Extract the (x, y) coordinate from the center of the cell holding the provided text.  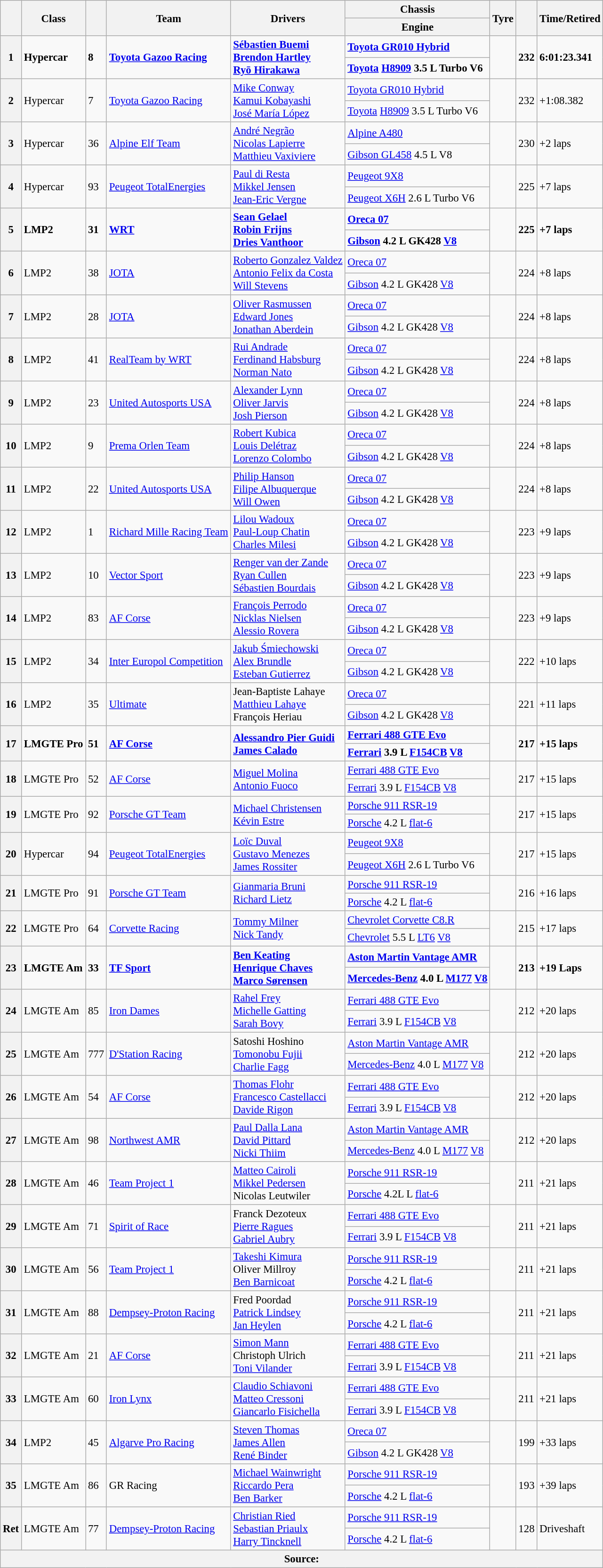
Engine (418, 27)
46 (96, 1183)
221 (526, 704)
Mike Conway Kamui Kobayashi José María López (288, 101)
Paul Dalla Lana David Pittard Nicki Thiim (288, 1140)
Richard Mille Racing Team (169, 532)
Jakub Śmiechowski Alex Brundle Esteban Gutierrez (288, 661)
Class (54, 18)
Claudio Schiavoni Matteo Cressoni Giancarlo Fisichella (288, 1399)
Lilou Wadoux Paul-Loup Chatin Charles Milesi (288, 532)
199 (526, 1442)
222 (526, 661)
WRT (169, 230)
RealTeam by WRT (169, 359)
Gibson GL458 4.5 L V8 (418, 154)
Oliver Rasmussen Edward Jones Jonathan Aberdein (288, 316)
Corvette Racing (169, 929)
+33 laps (570, 1442)
Renger van der Zande Ryan Cullen Sébastien Bourdais (288, 575)
+1:08.382 (570, 101)
Ultimate (169, 704)
20 (11, 854)
André Negrão Nicolas Lapierre Matthieu Vaxiviere (288, 144)
Takeshi Kimura Oliver Millroy Ben Barnicoat (288, 1269)
88 (96, 1313)
2 (11, 101)
GR Racing (169, 1485)
Ben Keating Henrique Chaves Marco Sørensen (288, 968)
D'Station Racing (169, 1054)
777 (96, 1054)
Michael Christensen Kévin Estre (288, 815)
94 (96, 854)
Time/Retired (570, 18)
5 (11, 230)
216 (526, 893)
19 (11, 815)
Rui Andrade Ferdinand Habsburg Norman Nato (288, 359)
215 (526, 929)
16 (11, 704)
230 (526, 144)
Steven Thomas James Allen René Binder (288, 1442)
36 (96, 144)
Driveshaft (570, 1528)
Satoshi Hoshino Tomonobu Fujii Charlie Fagg (288, 1054)
213 (526, 968)
Jean-Baptiste Lahaye Matthieu Lahaye François Heriau (288, 704)
71 (96, 1227)
45 (96, 1442)
Sean Gelael Robin Frijns Dries Vanthoor (288, 230)
Iron Dames (169, 1011)
86 (96, 1485)
30 (11, 1269)
41 (96, 359)
Team (169, 18)
18 (11, 779)
27 (11, 1140)
Source: (302, 1559)
17 (11, 744)
Christian Ried Sebastian Priaulx Harry Tincknell (288, 1528)
Alpine Elf Team (169, 144)
Robert Kubica Louis Delétraz Lorenzo Colombo (288, 445)
Gianmaria Bruni Richard Lietz (288, 893)
56 (96, 1269)
Tommy Milner Nick Tandy (288, 929)
Algarve Pro Racing (169, 1442)
Michael Wainwright Riccardo Pera Ben Barker (288, 1485)
Alexander Lynn Oliver Jarvis Josh Pierson (288, 403)
Chevrolet 5.5 L LT6 V8 (418, 938)
60 (96, 1399)
+19 Laps (570, 968)
Inter Europol Competition (169, 661)
6:01:23.341 (570, 57)
Ret (11, 1528)
Drivers (288, 18)
32 (11, 1356)
François Perrodo Nicklas Nielsen Alessio Rovera (288, 618)
Roberto Gonzalez Valdez Antonio Felix da Costa Will Stevens (288, 273)
14 (11, 618)
25 (11, 1054)
Loïc Duval Gustavo Menezes James Rossiter (288, 854)
Miguel Molina Antonio Fuoco (288, 779)
Alpine A480 (418, 133)
Prema Orlen Team (169, 445)
+17 laps (570, 929)
Franck Dezoteux Pierre Ragues Gabriel Aubry (288, 1227)
12 (11, 532)
+2 laps (570, 144)
Simon Mann Christoph Ulrich Toni Vilander (288, 1356)
77 (96, 1528)
193 (526, 1485)
11 (11, 489)
+16 laps (570, 893)
Spirit of Race (169, 1227)
Thomas Flohr Francesco Castellacci Davide Rigon (288, 1097)
29 (11, 1227)
26 (11, 1097)
83 (96, 618)
13 (11, 575)
4 (11, 187)
15 (11, 661)
98 (96, 1140)
Paul di Resta Mikkel Jensen Jean-Eric Vergne (288, 187)
93 (96, 187)
Tyre (503, 18)
Rahel Frey Michelle Gatting Sarah Bovy (288, 1011)
Iron Lynx (169, 1399)
Chassis (418, 9)
Sébastien Buemi Brendon Hartley Ryō Hirakawa (288, 57)
+11 laps (570, 704)
64 (96, 929)
38 (96, 273)
Chevrolet Corvette C8.R (418, 920)
Alessandro Pier Guidi James Calado (288, 744)
Matteo Cairoli Mikkel Pedersen Nicolas Leutwiler (288, 1183)
85 (96, 1011)
24 (11, 1011)
Philip Hanson Filipe Albuquerque Will Owen (288, 489)
+10 laps (570, 661)
52 (96, 779)
54 (96, 1097)
51 (96, 744)
+39 laps (570, 1485)
3 (11, 144)
91 (96, 893)
Northwest AMR (169, 1140)
128 (526, 1528)
92 (96, 815)
Vector Sport (169, 575)
TF Sport (169, 968)
6 (11, 273)
Porsche 4.2L L flat-6 (418, 1194)
Fred Poordad Patrick Lindsey Jan Heylen (288, 1313)
